Determine the (X, Y) coordinate at the center of the cell enclosing the given text.  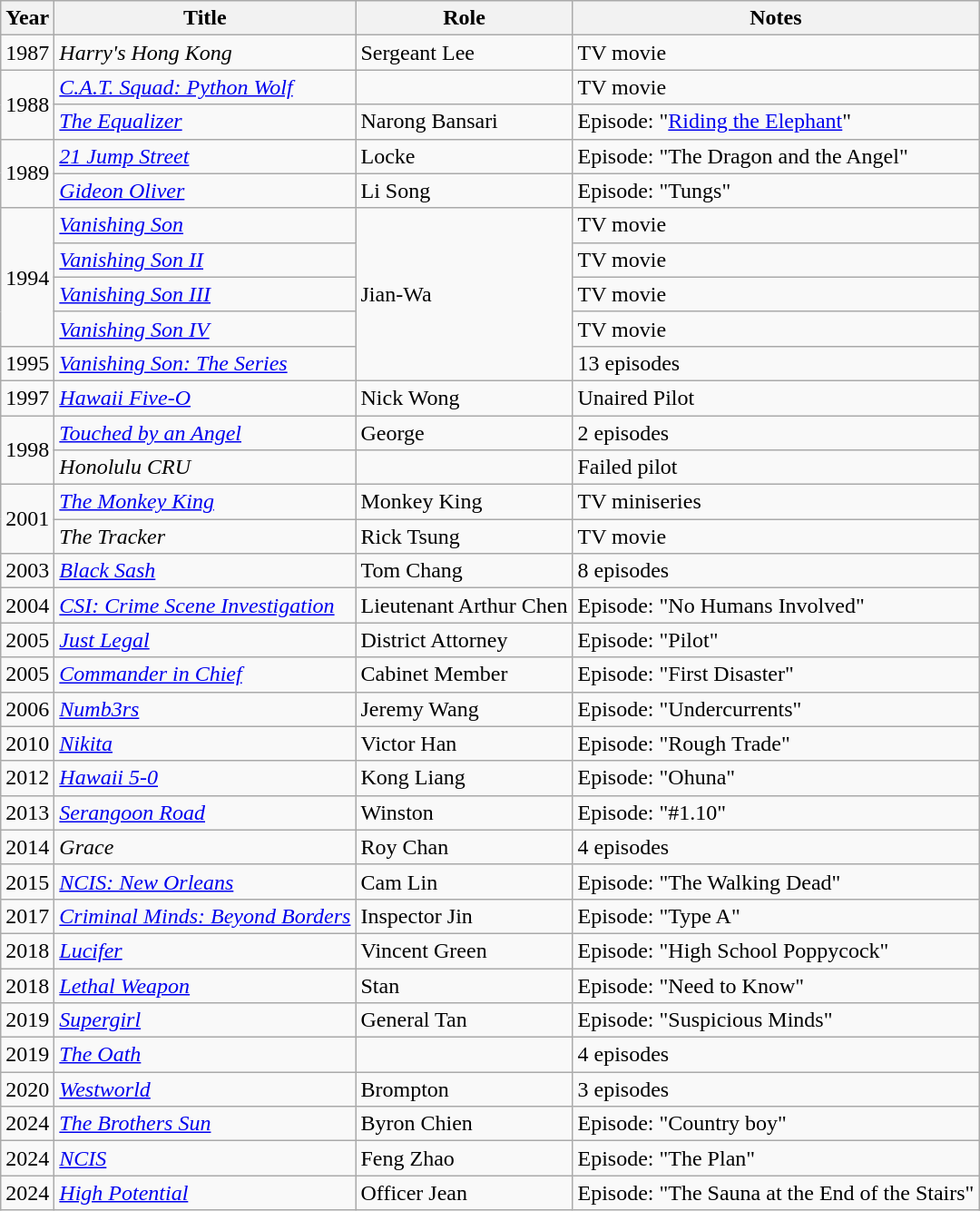
2013 (27, 812)
District Attorney (465, 640)
General Tan (465, 1020)
Episode: "The Plan" (776, 1158)
1995 (27, 363)
Episode: "Country boy" (776, 1124)
Vanishing Son III (205, 294)
Unaired Pilot (776, 398)
Episode: "Need to Know" (776, 985)
Episode: "Suspicious Minds" (776, 1020)
George (465, 433)
Sergeant Lee (465, 53)
Vanishing Son IV (205, 329)
2001 (27, 519)
Nikita (205, 743)
Year (27, 18)
Feng Zhao (465, 1158)
Tom Chang (465, 571)
1998 (27, 450)
2004 (27, 605)
Supergirl (205, 1020)
21 Jump Street (205, 156)
The Brothers Sun (205, 1124)
The Tracker (205, 537)
Lieutenant Arthur Chen (465, 605)
Cabinet Member (465, 674)
Brompton (465, 1089)
Hawaii Five-O (205, 398)
Numb3rs (205, 709)
Criminal Minds: Beyond Borders (205, 916)
Episode: "The Walking Dead" (776, 881)
3 episodes (776, 1089)
Vanishing Son: The Series (205, 363)
Kong Liang (465, 778)
Cam Lin (465, 881)
The Oath (205, 1055)
2012 (27, 778)
TV miniseries (776, 502)
Vanishing Son II (205, 260)
Locke (465, 156)
2010 (27, 743)
2020 (27, 1089)
13 episodes (776, 363)
Commander in Chief (205, 674)
High Potential (205, 1193)
NCIS (205, 1158)
2017 (27, 916)
The Equalizer (205, 122)
2003 (27, 571)
Byron Chien (465, 1124)
Officer Jean (465, 1193)
Roy Chan (465, 847)
Harry's Hong Kong (205, 53)
2 episodes (776, 433)
Vanishing Son (205, 225)
Title (205, 18)
Episode: "Pilot" (776, 640)
Gideon Oliver (205, 191)
Grace (205, 847)
Nick Wong (465, 398)
Hawaii 5-0 (205, 778)
Serangoon Road (205, 812)
Victor Han (465, 743)
Role (465, 18)
Honolulu CRU (205, 468)
8 episodes (776, 571)
Just Legal (205, 640)
Jeremy Wang (465, 709)
Touched by an Angel (205, 433)
Episode: "High School Poppycock" (776, 950)
Episode: "No Humans Involved" (776, 605)
Episode: "Riding the Elephant" (776, 122)
1994 (27, 277)
Episode: "The Dragon and the Angel" (776, 156)
Episode: "Ohuna" (776, 778)
Rick Tsung (465, 537)
Lethal Weapon (205, 985)
Stan (465, 985)
2006 (27, 709)
CSI: Crime Scene Investigation (205, 605)
Lucifer (205, 950)
Black Sash (205, 571)
Monkey King (465, 502)
2014 (27, 847)
Episode: "Rough Trade" (776, 743)
Westworld (205, 1089)
1997 (27, 398)
1989 (27, 173)
Episode: "Tungs" (776, 191)
Failed pilot (776, 468)
NCIS: New Orleans (205, 881)
Vincent Green (465, 950)
Episode: "Type A" (776, 916)
Episode: "#1.10" (776, 812)
1987 (27, 53)
Li Song (465, 191)
Episode: "The Sauna at the End of the Stairs" (776, 1193)
Episode: "First Disaster" (776, 674)
1988 (27, 104)
Jian-Wa (465, 294)
C.A.T. Squad: Python Wolf (205, 87)
2015 (27, 881)
Episode: "Undercurrents" (776, 709)
Winston (465, 812)
Inspector Jin (465, 916)
Narong Bansari (465, 122)
The Monkey King (205, 502)
Notes (776, 18)
